Provide the (X, Y) coordinate of the cell's center where the given text is located.  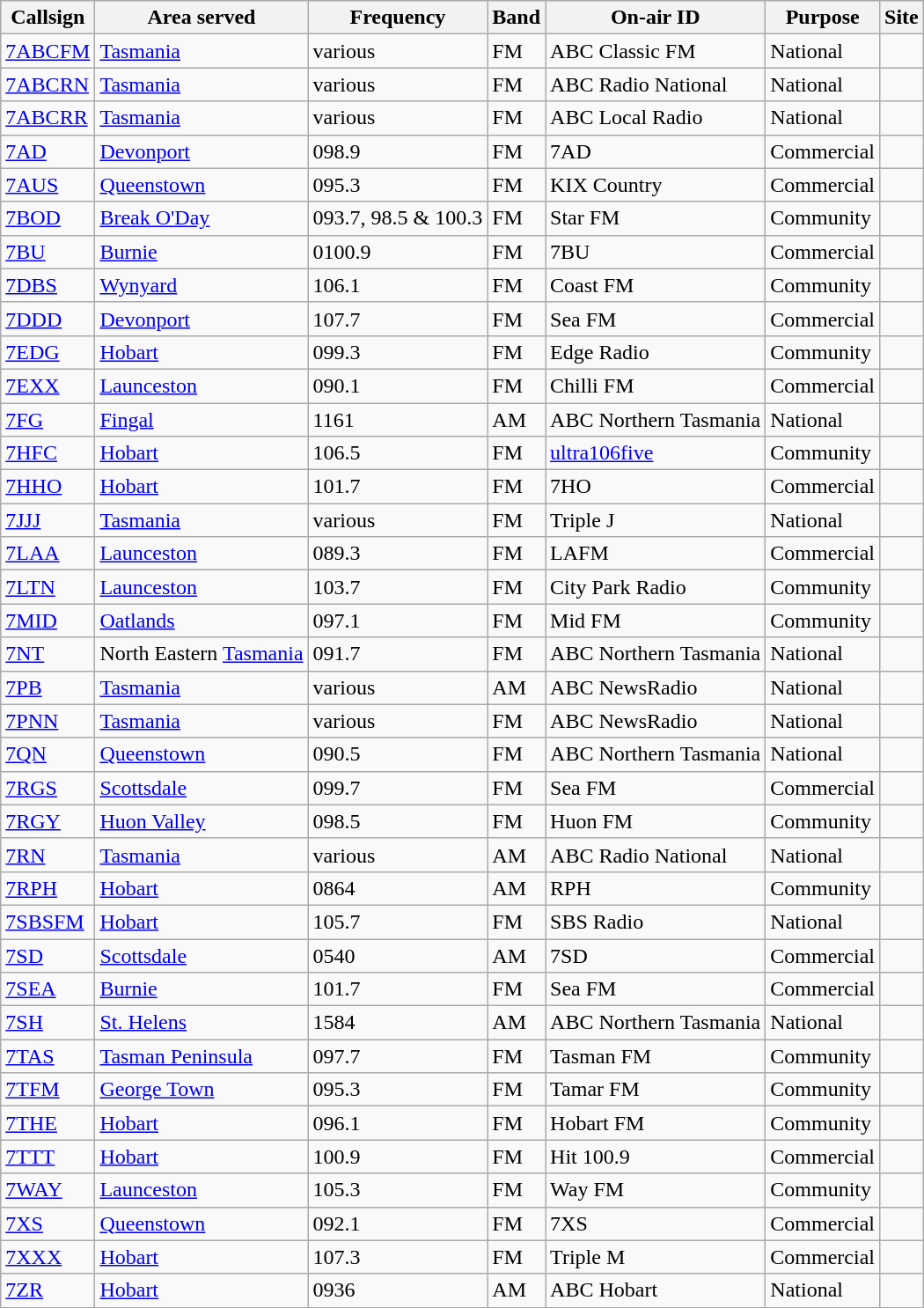
Edge Radio (656, 352)
Callsign (48, 18)
7TTT (48, 1157)
096.1 (398, 1123)
7THE (48, 1123)
106.1 (398, 285)
7JJJ (48, 520)
7HO (656, 487)
Band (517, 18)
7ZR (48, 1290)
099.7 (398, 788)
7PNN (48, 721)
City Park Radio (656, 587)
Purpose (823, 18)
Way FM (656, 1190)
7NT (48, 654)
Huon FM (656, 821)
Oatlands (202, 621)
099.3 (398, 352)
7EDG (48, 352)
7HHO (48, 487)
ABC Hobart (656, 1290)
7FG (48, 420)
7TFM (48, 1090)
098.9 (398, 151)
7EXX (48, 386)
7DBS (48, 285)
089.3 (398, 554)
Tasman FM (656, 1056)
7BOD (48, 218)
7SEA (48, 989)
098.5 (398, 821)
1584 (398, 1023)
7AUS (48, 185)
LAFM (656, 554)
Fingal (202, 420)
7RPH (48, 888)
0540 (398, 955)
North Eastern Tasmania (202, 654)
Mid FM (656, 621)
7SBSFM (48, 922)
103.7 (398, 587)
Huon Valley (202, 821)
097.7 (398, 1056)
7HFC (48, 453)
090.5 (398, 754)
7ABCRN (48, 85)
1161 (398, 420)
St. Helens (202, 1023)
Wynyard (202, 285)
Frequency (398, 18)
7LTN (48, 587)
7PB (48, 687)
093.7, 98.5 & 100.3 (398, 218)
Site (902, 18)
105.3 (398, 1190)
Triple M (656, 1257)
George Town (202, 1090)
7MID (48, 621)
Star FM (656, 218)
Hit 100.9 (656, 1157)
Area served (202, 18)
7XXX (48, 1257)
091.7 (398, 654)
ABC Classic FM (656, 51)
107.3 (398, 1257)
0864 (398, 888)
100.9 (398, 1157)
7WAY (48, 1190)
Break O'Day (202, 218)
0936 (398, 1290)
7SH (48, 1023)
Triple J (656, 520)
092.1 (398, 1223)
ABC Local Radio (656, 118)
7RN (48, 855)
KIX Country (656, 185)
Tasman Peninsula (202, 1056)
105.7 (398, 922)
097.1 (398, 621)
0100.9 (398, 252)
7TAS (48, 1056)
7ABCFM (48, 51)
090.1 (398, 386)
107.7 (398, 319)
Tamar FM (656, 1090)
SBS Radio (656, 922)
Hobart FM (656, 1123)
7RGY (48, 821)
RPH (656, 888)
7LAA (48, 554)
ultra106five (656, 453)
7QN (48, 754)
106.5 (398, 453)
7RGS (48, 788)
7DDD (48, 319)
On-air ID (656, 18)
Chilli FM (656, 386)
Coast FM (656, 285)
7ABCRR (48, 118)
